Capture the cell that displays the provided text and extract its (x, y) central coordinate. 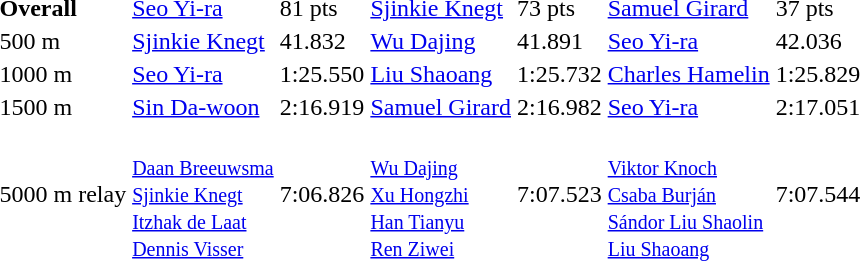
Liu Shaoang (441, 74)
41.832 (322, 41)
Wu Dajing (441, 41)
Sin Da-woon (204, 107)
2:16.982 (560, 107)
Samuel Girard (441, 107)
41.891 (560, 41)
2:16.919 (322, 107)
1:25.550 (322, 74)
1:25.732 (560, 74)
Sjinkie Knegt (204, 41)
Charles Hamelin (688, 74)
